Find where the given text appears and provide that cell's center as [x, y] coordinate. 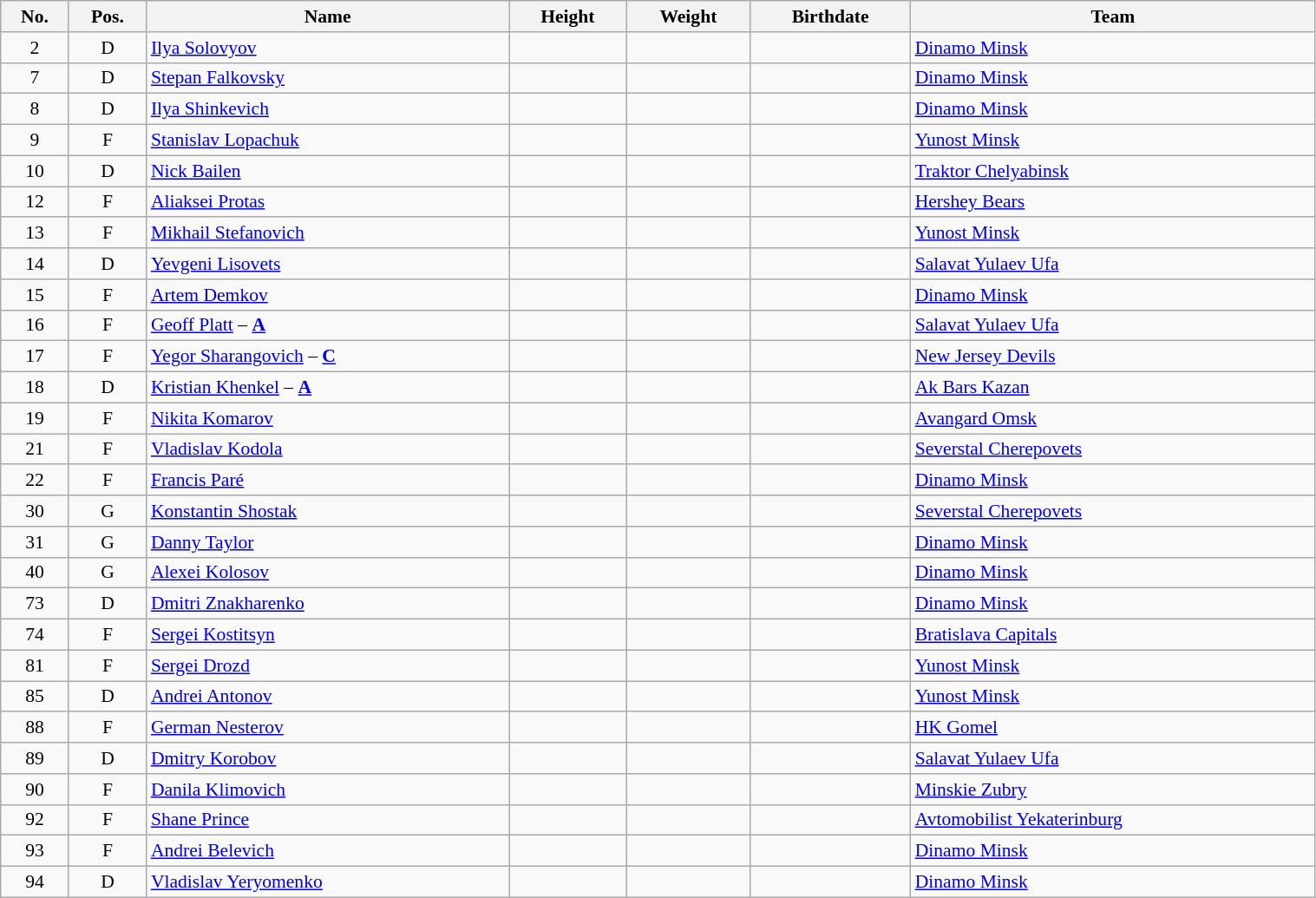
Birthdate [831, 16]
21 [35, 449]
Yegor Sharangovich – C [328, 357]
Stanislav Lopachuk [328, 141]
Dmitry Korobov [328, 758]
17 [35, 357]
18 [35, 388]
12 [35, 202]
Hershey Bears [1113, 202]
13 [35, 233]
Vladislav Kodola [328, 449]
31 [35, 542]
Pos. [108, 16]
74 [35, 635]
Kristian Khenkel – A [328, 388]
Andrei Belevich [328, 851]
Sergei Drozd [328, 665]
Traktor Chelyabinsk [1113, 171]
73 [35, 604]
90 [35, 790]
HK Gomel [1113, 728]
Artem Demkov [328, 295]
New Jersey Devils [1113, 357]
Weight [688, 16]
19 [35, 418]
Nick Bailen [328, 171]
Nikita Komarov [328, 418]
Name [328, 16]
German Nesterov [328, 728]
Team [1113, 16]
Minskie Zubry [1113, 790]
85 [35, 697]
Andrei Antonov [328, 697]
8 [35, 109]
Geoff Platt – A [328, 325]
89 [35, 758]
Stepan Falkovsky [328, 78]
16 [35, 325]
92 [35, 820]
Vladislav Yeryomenko [328, 882]
94 [35, 882]
Avangard Omsk [1113, 418]
7 [35, 78]
Shane Prince [328, 820]
Yevgeni Lisovets [328, 264]
Ak Bars Kazan [1113, 388]
2 [35, 48]
40 [35, 573]
93 [35, 851]
10 [35, 171]
Francis Paré [328, 481]
88 [35, 728]
Danny Taylor [328, 542]
15 [35, 295]
14 [35, 264]
Mikhail Stefanovich [328, 233]
Danila Klimovich [328, 790]
Avtomobilist Yekaterinburg [1113, 820]
Konstantin Shostak [328, 511]
Bratislava Capitals [1113, 635]
30 [35, 511]
Height [568, 16]
9 [35, 141]
Ilya Shinkevich [328, 109]
Dmitri Znakharenko [328, 604]
Ilya Solovyov [328, 48]
Alexei Kolosov [328, 573]
Sergei Kostitsyn [328, 635]
22 [35, 481]
No. [35, 16]
81 [35, 665]
Aliaksei Protas [328, 202]
